Find where the given text appears and provide that cell's center as (x, y) coordinate. 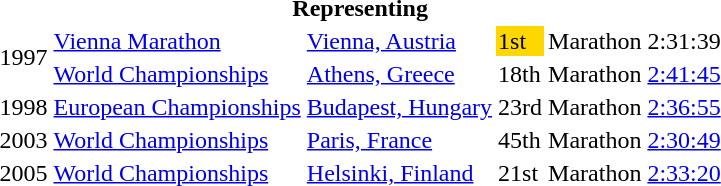
Vienna, Austria (399, 41)
Athens, Greece (399, 74)
Budapest, Hungary (399, 107)
European Championships (177, 107)
23rd (520, 107)
18th (520, 74)
Vienna Marathon (177, 41)
45th (520, 140)
1st (520, 41)
Paris, France (399, 140)
